From the cell containing the given text, extract its center point as (x, y) coordinate. 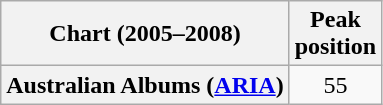
Australian Albums (ARIA) (145, 85)
Chart (2005–2008) (145, 34)
Peakposition (335, 34)
55 (335, 85)
